Locate the cell with the specified text and output its (x, y) center coordinate. 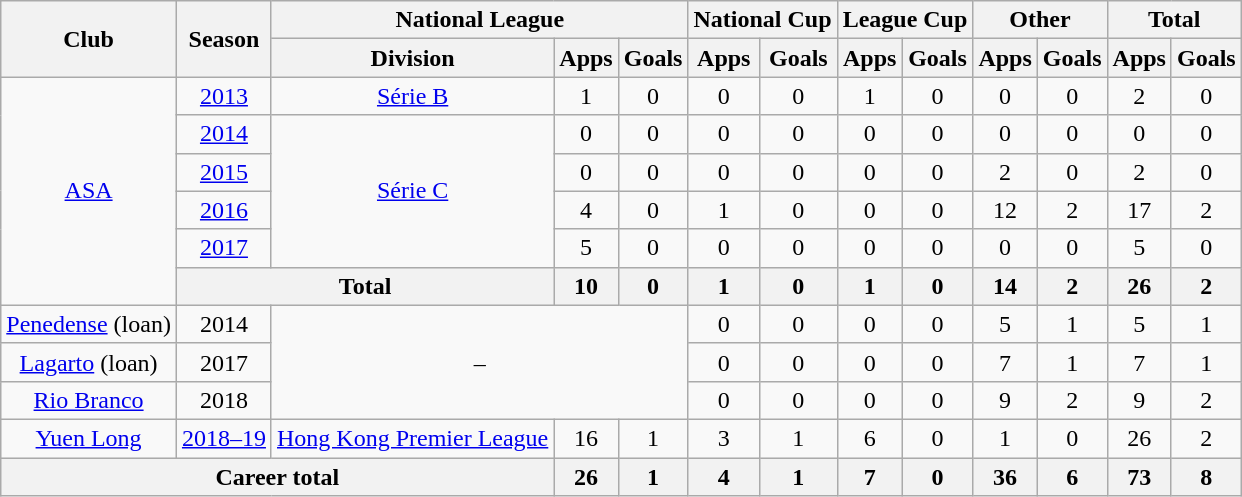
National League (480, 20)
12 (1005, 210)
National Cup (762, 20)
36 (1005, 477)
Other (1040, 20)
Division (412, 58)
3 (724, 438)
Hong Kong Premier League (412, 438)
Club (89, 39)
2015 (224, 172)
14 (1005, 286)
2016 (224, 210)
Career total (278, 477)
Rio Branco (89, 400)
10 (586, 286)
2018 (224, 400)
17 (1139, 210)
8 (1206, 477)
ASA (89, 191)
2013 (224, 96)
Yuen Long (89, 438)
16 (586, 438)
73 (1139, 477)
Season (224, 39)
Série B (412, 96)
Série C (412, 191)
– (480, 362)
League Cup (905, 20)
Lagarto (loan) (89, 362)
2018–19 (224, 438)
Penedense (loan) (89, 324)
